Identify which cell holds the provided text, then report its [X, Y] central coordinate. 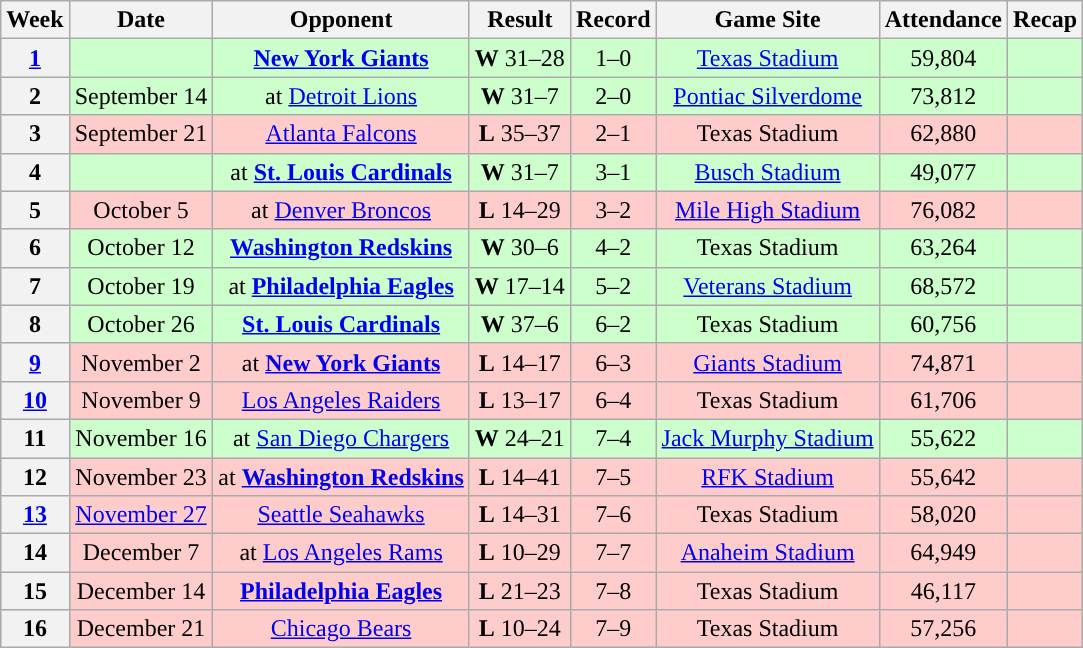
November 27 [141, 515]
4 [35, 172]
64,949 [943, 553]
74,871 [943, 362]
6–4 [613, 400]
7–9 [613, 629]
7–4 [613, 438]
10 [35, 400]
13 [35, 515]
6–3 [613, 362]
Date [141, 20]
Jack Murphy Stadium [768, 438]
3–1 [613, 172]
Busch Stadium [768, 172]
October 26 [141, 324]
6–2 [613, 324]
November 2 [141, 362]
73,812 [943, 96]
at New York Giants [341, 362]
L 14–17 [520, 362]
Opponent [341, 20]
4–2 [613, 248]
49,077 [943, 172]
W 17–14 [520, 286]
7–5 [613, 477]
16 [35, 629]
5–2 [613, 286]
September 14 [141, 96]
November 23 [141, 477]
61,706 [943, 400]
Giants Stadium [768, 362]
15 [35, 591]
November 9 [141, 400]
Anaheim Stadium [768, 553]
2–0 [613, 96]
at St. Louis Cardinals [341, 172]
11 [35, 438]
55,642 [943, 477]
September 21 [141, 134]
8 [35, 324]
46,117 [943, 591]
62,880 [943, 134]
October 19 [141, 286]
L 21–23 [520, 591]
L 35–37 [520, 134]
Veterans Stadium [768, 286]
November 16 [141, 438]
Washington Redskins [341, 248]
L 14–29 [520, 210]
W 31–28 [520, 58]
Recap [1046, 20]
L 14–31 [520, 515]
St. Louis Cardinals [341, 324]
Pontiac Silverdome [768, 96]
2 [35, 96]
12 [35, 477]
58,020 [943, 515]
76,082 [943, 210]
Game Site [768, 20]
W 30–6 [520, 248]
1 [35, 58]
68,572 [943, 286]
Los Angeles Raiders [341, 400]
7 [35, 286]
63,264 [943, 248]
Mile High Stadium [768, 210]
7–8 [613, 591]
New York Giants [341, 58]
9 [35, 362]
7–7 [613, 553]
1–0 [613, 58]
55,622 [943, 438]
57,256 [943, 629]
RFK Stadium [768, 477]
Atlanta Falcons [341, 134]
December 7 [141, 553]
W 24–21 [520, 438]
Week [35, 20]
October 5 [141, 210]
3 [35, 134]
at Los Angeles Rams [341, 553]
Result [520, 20]
at Denver Broncos [341, 210]
7–6 [613, 515]
59,804 [943, 58]
Seattle Seahawks [341, 515]
at San Diego Chargers [341, 438]
December 14 [141, 591]
2–1 [613, 134]
3–2 [613, 210]
60,756 [943, 324]
L 10–24 [520, 629]
5 [35, 210]
December 21 [141, 629]
Chicago Bears [341, 629]
L 13–17 [520, 400]
at Philadelphia Eagles [341, 286]
Philadelphia Eagles [341, 591]
6 [35, 248]
Attendance [943, 20]
Record [613, 20]
at Washington Redskins [341, 477]
14 [35, 553]
L 14–41 [520, 477]
at Detroit Lions [341, 96]
W 37–6 [520, 324]
October 12 [141, 248]
L 10–29 [520, 553]
